Locate the cell with the specified text and output its (X, Y) center coordinate. 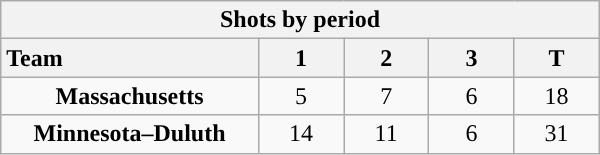
5 (300, 96)
Shots by period (300, 20)
T (556, 58)
Massachusetts (130, 96)
31 (556, 134)
Minnesota–Duluth (130, 134)
1 (300, 58)
Team (130, 58)
2 (386, 58)
3 (472, 58)
18 (556, 96)
7 (386, 96)
14 (300, 134)
11 (386, 134)
